Provide the (x, y) coordinate of the cell's center where the given text is located.  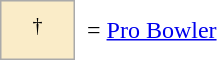
† (38, 30)
